Pinpoint the cell where the given text exists, returning its (x, y) midpoint coordinate. 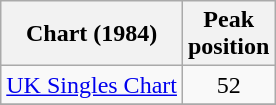
Chart (1984) (92, 34)
UK Singles Chart (92, 85)
52 (228, 85)
Peakposition (228, 34)
